Determine the (X, Y) coordinate at the center of the cell enclosing the given text.  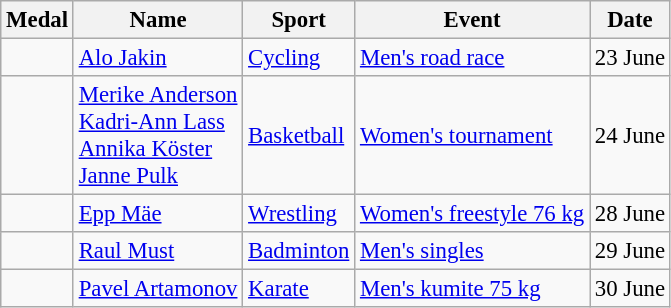
Women's freestyle 76 kg (472, 214)
Epp Mäe (158, 214)
30 June (630, 289)
28 June (630, 214)
Date (630, 20)
Raul Must (158, 251)
Basketball (299, 136)
Men's kumite 75 kg (472, 289)
Pavel Artamonov (158, 289)
Men's singles (472, 251)
Karate (299, 289)
Men's road race (472, 58)
Event (472, 20)
Medal (38, 20)
Women's tournament (472, 136)
23 June (630, 58)
24 June (630, 136)
29 June (630, 251)
Merike AndersonKadri-Ann LassAnnika KösterJanne Pulk (158, 136)
Sport (299, 20)
Name (158, 20)
Badminton (299, 251)
Alo Jakin (158, 58)
Wrestling (299, 214)
Cycling (299, 58)
